Return the (x, y) coordinate for the center point of the cell that contains the specified text.  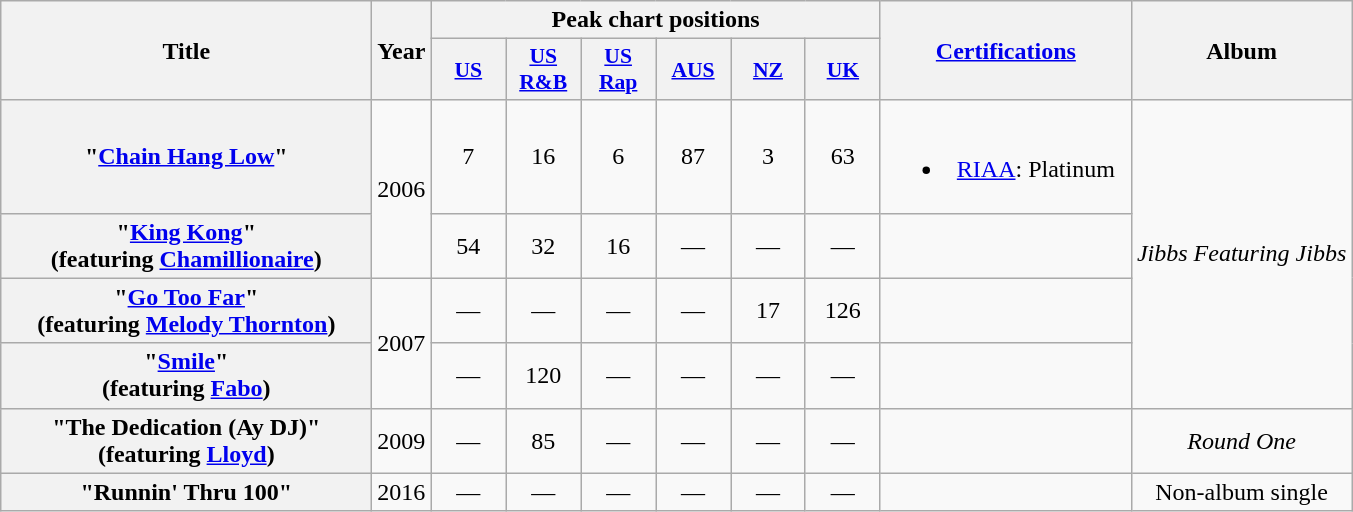
2007 (402, 343)
32 (544, 246)
85 (544, 440)
NZ (768, 70)
Peak chart positions (656, 20)
"Runnin' Thru 100" (186, 492)
126 (842, 310)
"Smile" (featuring Fabo) (186, 376)
63 (842, 156)
Round One (1241, 440)
Jibbs Featuring Jibbs (1241, 254)
Certifications (1006, 50)
RIAA: Platinum (1006, 156)
17 (768, 310)
2006 (402, 189)
AUS (694, 70)
"Go Too Far" (featuring Melody Thornton) (186, 310)
7 (468, 156)
6 (618, 156)
US R&B (544, 70)
3 (768, 156)
Title (186, 50)
US Rap (618, 70)
87 (694, 156)
Album (1241, 50)
120 (544, 376)
US (468, 70)
"The Dedication (Ay DJ)" (featuring Lloyd) (186, 440)
2009 (402, 440)
"King Kong" (featuring Chamillionaire) (186, 246)
54 (468, 246)
UK (842, 70)
2016 (402, 492)
"Chain Hang Low" (186, 156)
Non-album single (1241, 492)
Year (402, 50)
